Pinpoint the cell where the given text exists, returning its (X, Y) midpoint coordinate. 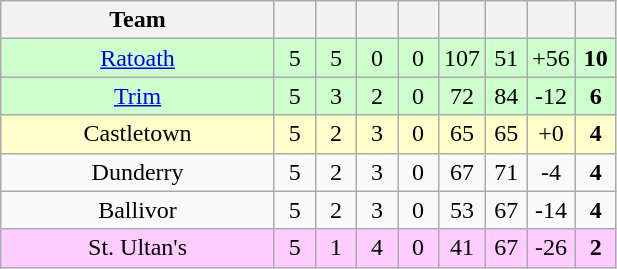
Team (138, 20)
41 (462, 248)
72 (462, 96)
1 (336, 248)
Castletown (138, 134)
-26 (552, 248)
71 (506, 172)
107 (462, 58)
53 (462, 210)
+0 (552, 134)
St. Ultan's (138, 248)
84 (506, 96)
Ratoath (138, 58)
Ballivor (138, 210)
-14 (552, 210)
+56 (552, 58)
Trim (138, 96)
-12 (552, 96)
51 (506, 58)
Dunderry (138, 172)
-4 (552, 172)
10 (596, 58)
6 (596, 96)
